Search for the cell housing the specified text and yield its [X, Y] center coordinate. 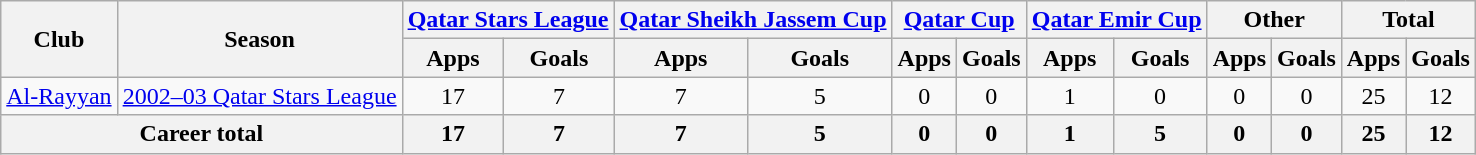
Qatar Sheikh Jassem Cup [753, 20]
Al-Rayyan [59, 96]
Qatar Emir Cup [1116, 20]
Other [1274, 20]
Season [260, 39]
Qatar Stars League [508, 20]
Total [1408, 20]
Career total [202, 134]
Club [59, 39]
Qatar Cup [959, 20]
2002–03 Qatar Stars League [260, 96]
